Extract the (x, y) coordinate from the center of the cell holding the provided text.  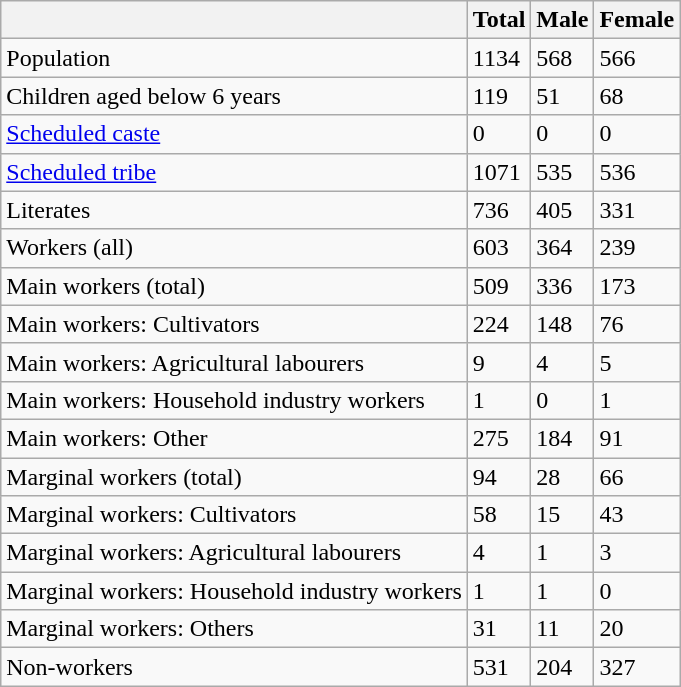
68 (637, 96)
566 (637, 58)
239 (637, 248)
405 (562, 210)
Main workers: Household industry workers (234, 400)
Non-workers (234, 667)
1071 (499, 172)
15 (562, 515)
Scheduled tribe (234, 172)
Marginal workers: Household industry workers (234, 591)
Children aged below 6 years (234, 96)
Marginal workers: Others (234, 629)
331 (637, 210)
531 (499, 667)
148 (562, 324)
Population (234, 58)
Scheduled caste (234, 134)
535 (562, 172)
Main workers: Cultivators (234, 324)
58 (499, 515)
568 (562, 58)
Main workers: Other (234, 438)
1134 (499, 58)
Main workers (total) (234, 286)
204 (562, 667)
Marginal workers (total) (234, 477)
536 (637, 172)
119 (499, 96)
94 (499, 477)
Marginal workers: Agricultural labourers (234, 553)
364 (562, 248)
736 (499, 210)
173 (637, 286)
51 (562, 96)
Total (499, 20)
Workers (all) (234, 248)
91 (637, 438)
43 (637, 515)
11 (562, 629)
20 (637, 629)
327 (637, 667)
Main workers: Agricultural labourers (234, 362)
28 (562, 477)
509 (499, 286)
336 (562, 286)
Male (562, 20)
3 (637, 553)
76 (637, 324)
Female (637, 20)
603 (499, 248)
66 (637, 477)
31 (499, 629)
Literates (234, 210)
9 (499, 362)
224 (499, 324)
5 (637, 362)
Marginal workers: Cultivators (234, 515)
184 (562, 438)
275 (499, 438)
